Locate the cell with the specified text and output its (x, y) center coordinate. 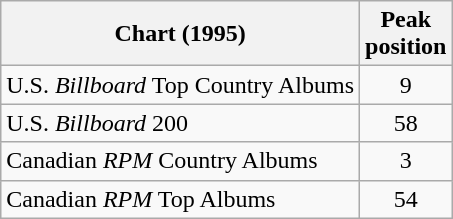
Canadian RPM Country Albums (180, 161)
54 (406, 199)
Chart (1995) (180, 34)
U.S. Billboard Top Country Albums (180, 85)
U.S. Billboard 200 (180, 123)
58 (406, 123)
Peakposition (406, 34)
Canadian RPM Top Albums (180, 199)
3 (406, 161)
9 (406, 85)
